Return [x, y] of the center of cell containing provided text 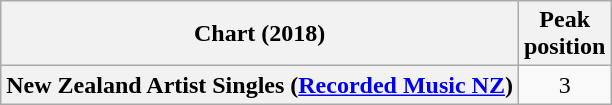
Peakposition [564, 34]
Chart (2018) [260, 34]
New Zealand Artist Singles (Recorded Music NZ) [260, 85]
3 [564, 85]
